Provide the [X, Y] coordinate of the cell's center where the given text is located.  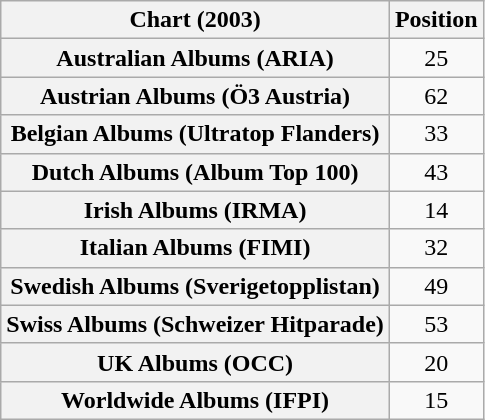
Australian Albums (ARIA) [196, 58]
43 [436, 172]
49 [436, 286]
Chart (2003) [196, 20]
62 [436, 96]
33 [436, 134]
Dutch Albums (Album Top 100) [196, 172]
25 [436, 58]
14 [436, 210]
Belgian Albums (Ultratop Flanders) [196, 134]
53 [436, 324]
15 [436, 400]
UK Albums (OCC) [196, 362]
Swedish Albums (Sverigetopplistan) [196, 286]
20 [436, 362]
Italian Albums (FIMI) [196, 248]
Worldwide Albums (IFPI) [196, 400]
Swiss Albums (Schweizer Hitparade) [196, 324]
Austrian Albums (Ö3 Austria) [196, 96]
Irish Albums (IRMA) [196, 210]
Position [436, 20]
32 [436, 248]
